Return [X, Y] of the center of cell containing provided text 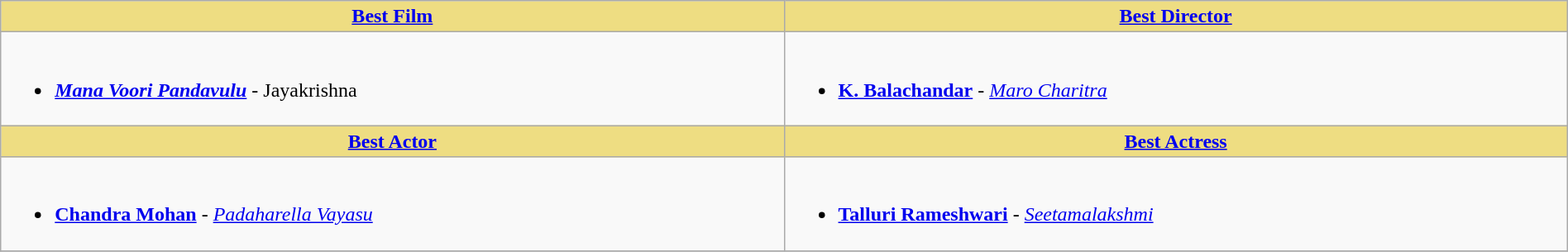
Mana Voori Pandavulu - Jayakrishna [392, 79]
Best Director [1176, 17]
Best Actor [392, 141]
Best Film [392, 17]
K. Balachandar - Maro Charitra [1176, 79]
Chandra Mohan - Padaharella Vayasu [392, 203]
Best Actress [1176, 141]
Talluri Rameshwari - Seetamalakshmi [1176, 203]
